Determine the [X, Y] coordinate at the center of the cell enclosing the given text.  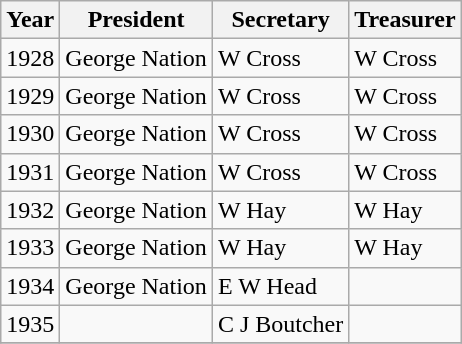
President [136, 20]
1935 [30, 324]
1932 [30, 210]
Year [30, 20]
C J Boutcher [280, 324]
Secretary [280, 20]
1933 [30, 248]
1928 [30, 58]
1929 [30, 96]
1931 [30, 172]
Treasurer [405, 20]
E W Head [280, 286]
1934 [30, 286]
1930 [30, 134]
